Find where the given text appears and provide that cell's center as [X, Y] coordinate. 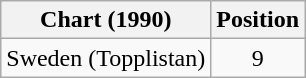
9 [258, 58]
Position [258, 20]
Chart (1990) [106, 20]
Sweden (Topplistan) [106, 58]
